Locate the cell with the specified text and output its (x, y) center coordinate. 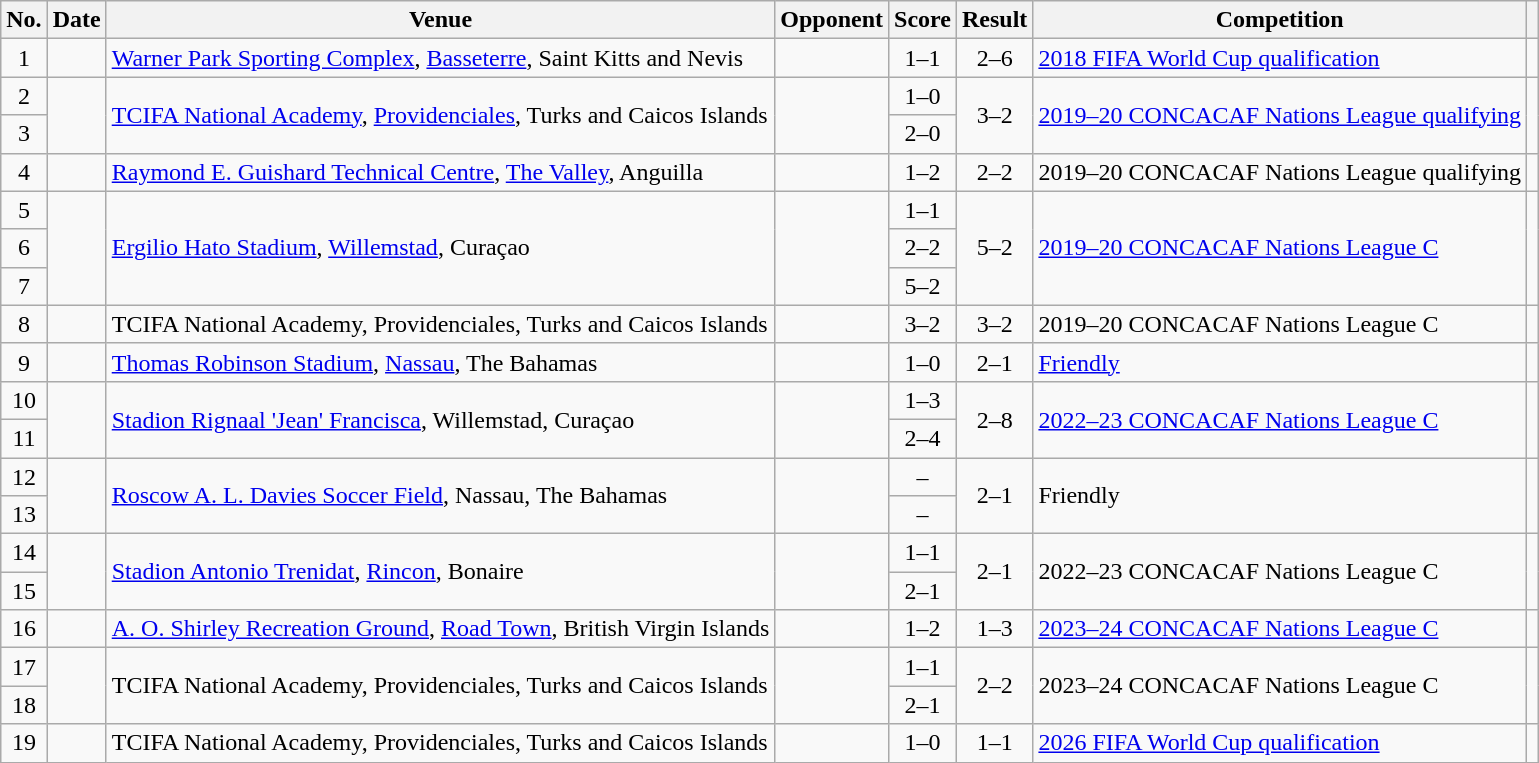
15 (24, 591)
12 (24, 477)
4 (24, 172)
Ergilio Hato Stadium, Willemstad, Curaçao (440, 248)
Raymond E. Guishard Technical Centre, The Valley, Anguilla (440, 172)
Result (994, 20)
13 (24, 515)
2–8 (994, 419)
Thomas Robinson Stadium, Nassau, The Bahamas (440, 362)
11 (24, 438)
9 (24, 362)
Venue (440, 20)
Date (76, 20)
14 (24, 553)
Stadion Antonio Trenidat, Rincon, Bonaire (440, 572)
2018 FIFA World Cup qualification (1280, 58)
10 (24, 400)
2 (24, 96)
Score (923, 20)
Opponent (832, 20)
Stadion Rignaal 'Jean' Francisca, Willemstad, Curaçao (440, 419)
2–4 (923, 438)
2–0 (923, 134)
1 (24, 58)
2–6 (994, 58)
No. (24, 20)
5 (24, 210)
A. O. Shirley Recreation Ground, Road Town, British Virgin Islands (440, 629)
2026 FIFA World Cup qualification (1280, 743)
Warner Park Sporting Complex, Basseterre, Saint Kitts and Nevis (440, 58)
17 (24, 667)
7 (24, 286)
Roscow A. L. Davies Soccer Field, Nassau, The Bahamas (440, 496)
Competition (1280, 20)
8 (24, 324)
19 (24, 743)
18 (24, 705)
6 (24, 248)
16 (24, 629)
3 (24, 134)
